Output the [X, Y] coordinate of the center of the cell containing the given text.  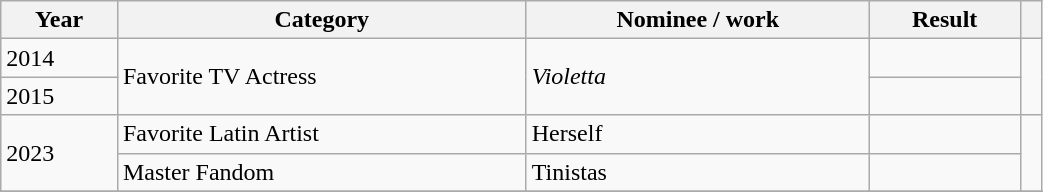
2023 [60, 153]
2015 [60, 96]
Violetta [698, 77]
Herself [698, 134]
Favorite TV Actress [322, 77]
Tinistas [698, 172]
Result [944, 20]
2014 [60, 58]
Master Fandom [322, 172]
Favorite Latin Artist [322, 134]
Nominee / work [698, 20]
Year [60, 20]
Category [322, 20]
